Extract the (x, y) coordinate from the center of the cell holding the provided text.  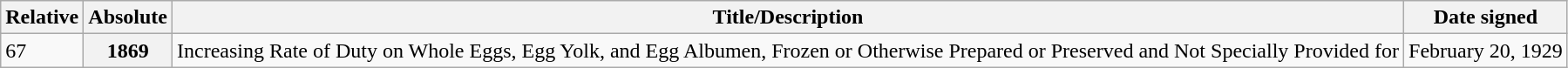
Date signed (1486, 17)
Increasing Rate of Duty on Whole Eggs, Egg Yolk, and Egg Albumen, Frozen or Otherwise Prepared or Preserved and Not Specially Provided for (788, 51)
Title/Description (788, 17)
Absolute (128, 17)
1869 (128, 51)
February 20, 1929 (1486, 51)
Relative (42, 17)
67 (42, 51)
